Pinpoint the cell where the given text exists, returning its (x, y) midpoint coordinate. 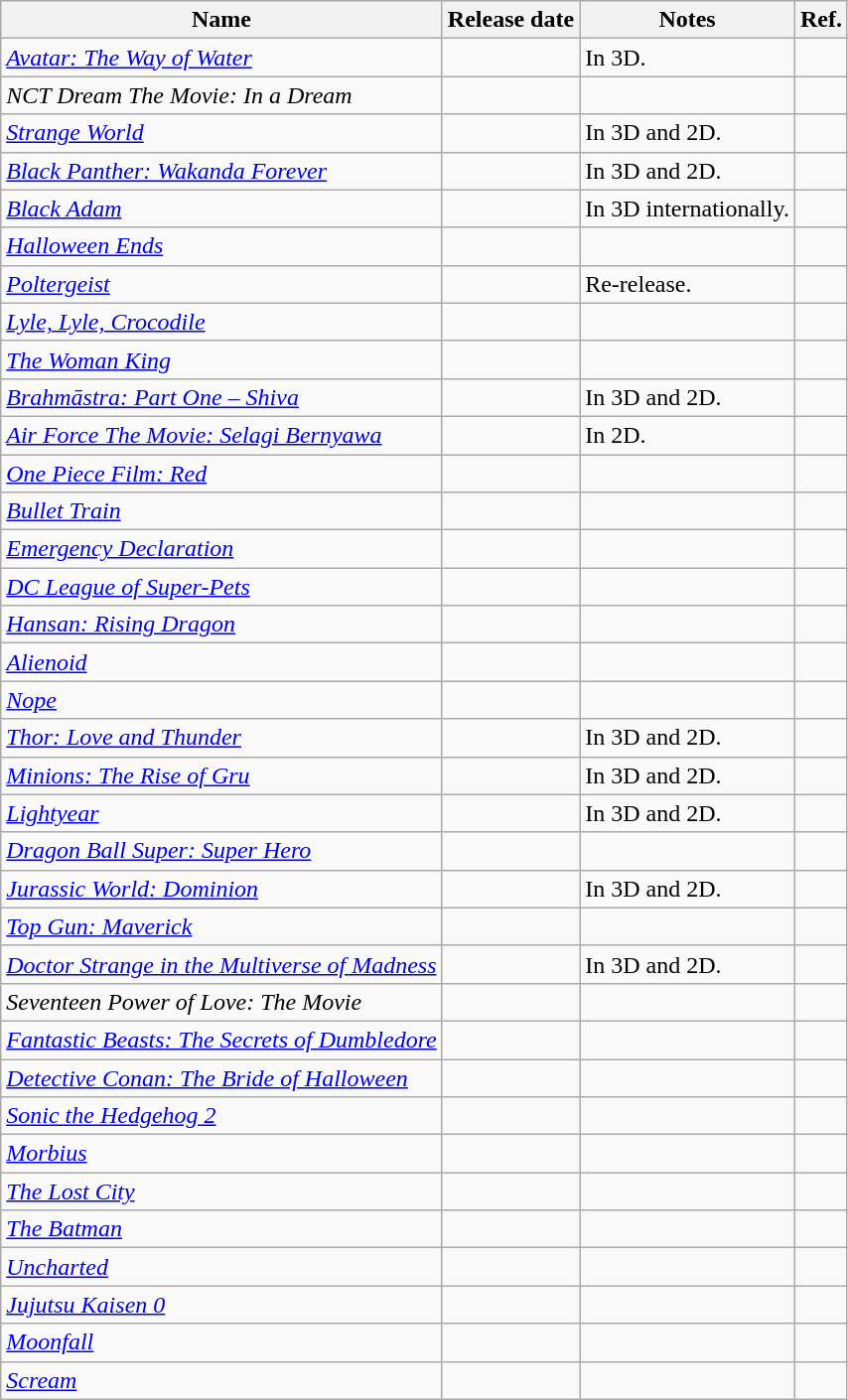
Strange World (222, 133)
Doctor Strange in the Multiverse of Madness (222, 964)
Lyle, Lyle, Crocodile (222, 322)
The Batman (222, 1229)
Ref. (820, 20)
Morbius (222, 1154)
Black Panther: Wakanda Forever (222, 171)
Moonfall (222, 1342)
Jurassic World: Dominion (222, 889)
Top Gun: Maverick (222, 926)
Halloween Ends (222, 246)
Emergency Declaration (222, 549)
Name (222, 20)
DC League of Super-Pets (222, 587)
Black Adam (222, 209)
Sonic the Hedgehog 2 (222, 1116)
Lightyear (222, 813)
The Lost City (222, 1191)
One Piece Film: Red (222, 474)
Release date (510, 20)
In 3D. (687, 58)
Poltergeist (222, 284)
Thor: Love and Thunder (222, 738)
In 2D. (687, 435)
Bullet Train (222, 511)
Fantastic Beasts: The Secrets of Dumbledore (222, 1040)
Hansan: Rising Dragon (222, 625)
Re-release. (687, 284)
Avatar: The Way of Water (222, 58)
Air Force The Movie: Selagi Bernyawa (222, 435)
Minions: The Rise of Gru (222, 775)
Seventeen Power of Love: The Movie (222, 1002)
NCT Dream The Movie: In a Dream (222, 95)
In 3D internationally. (687, 209)
Jujutsu Kaisen 0 (222, 1305)
Scream (222, 1380)
Detective Conan: The Bride of Halloween (222, 1077)
The Woman King (222, 359)
Brahmāstra: Part One – Shiva (222, 397)
Notes (687, 20)
Alienoid (222, 662)
Dragon Ball Super: Super Hero (222, 851)
Nope (222, 700)
Uncharted (222, 1267)
